Find where the given text appears and provide that cell's center as (x, y) coordinate. 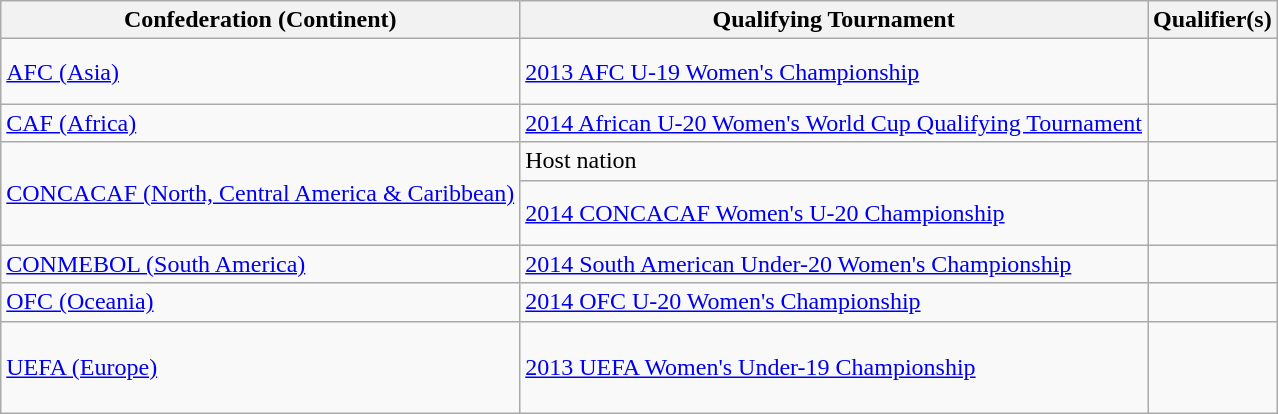
CONMEBOL (South America) (260, 264)
CONCACAF (North, Central America & Caribbean) (260, 194)
2014 CONCACAF Women's U-20 Championship (834, 212)
2014 OFC U-20 Women's Championship (834, 302)
UEFA (Europe) (260, 367)
Confederation (Continent) (260, 20)
2014 South American Under-20 Women's Championship (834, 264)
2013 AFC U-19 Women's Championship (834, 72)
Qualifier(s) (1213, 20)
OFC (Oceania) (260, 302)
CAF (Africa) (260, 123)
Qualifying Tournament (834, 20)
Host nation (834, 161)
2014 African U-20 Women's World Cup Qualifying Tournament (834, 123)
2013 UEFA Women's Under-19 Championship (834, 367)
AFC (Asia) (260, 72)
